Return [x, y] of the center of cell containing provided text 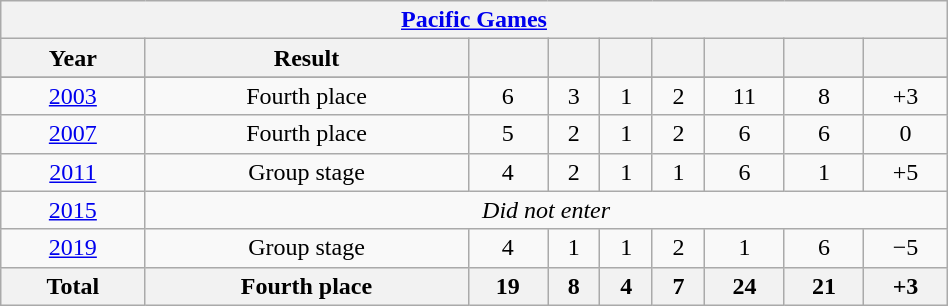
21 [824, 286]
19 [508, 286]
Year [73, 58]
11 [745, 96]
Pacific Games [474, 20]
Did not enter [546, 210]
3 [574, 96]
2007 [73, 134]
+5 [906, 172]
Result [306, 58]
7 [678, 286]
2019 [73, 248]
5 [508, 134]
−5 [906, 248]
24 [745, 286]
0 [906, 134]
2003 [73, 96]
2011 [73, 172]
Total [73, 286]
2015 [73, 210]
